Search for the cell housing the specified text and yield its [x, y] center coordinate. 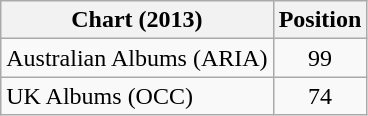
99 [320, 58]
74 [320, 96]
UK Albums (OCC) [137, 96]
Chart (2013) [137, 20]
Australian Albums (ARIA) [137, 58]
Position [320, 20]
